Extract the [X, Y] coordinate from the center of the cell holding the provided text.  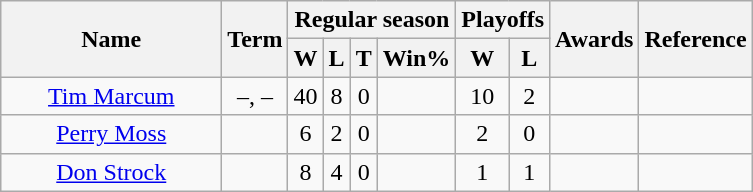
Win% [416, 58]
Regular season [372, 20]
Term [255, 39]
Perry Moss [112, 134]
6 [306, 134]
4 [336, 172]
T [364, 58]
10 [482, 96]
–, – [255, 96]
Playoffs [503, 20]
Name [112, 39]
40 [306, 96]
Reference [696, 39]
Tim Marcum [112, 96]
Don Strock [112, 172]
Awards [594, 39]
